From the cell containing the given text, extract its center point as [x, y] coordinate. 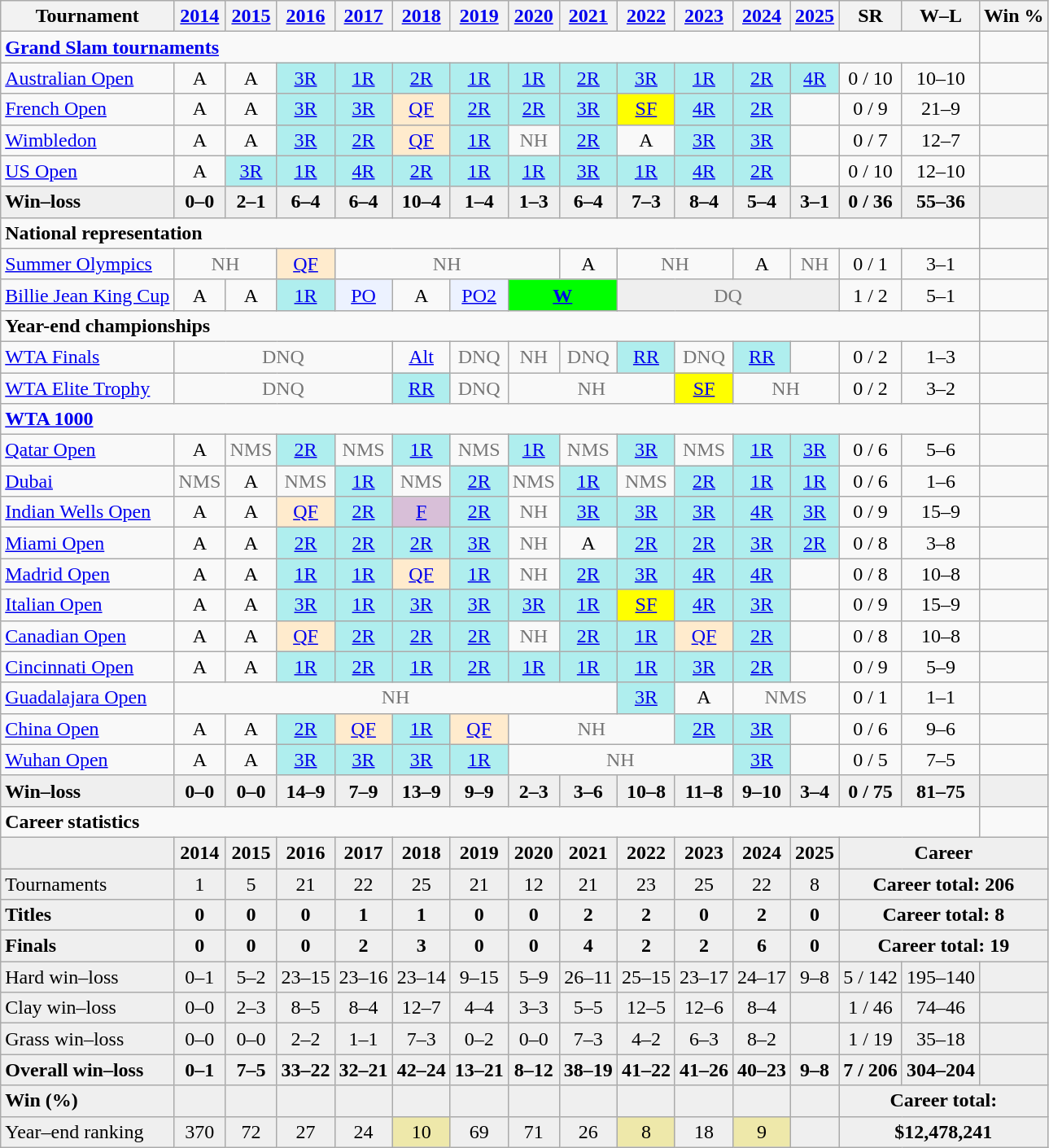
195–140 [941, 977]
27 [306, 1132]
Grand Slam tournaments [490, 47]
US Open [88, 171]
304–204 [941, 1070]
Miami Open [88, 543]
7 / 206 [871, 1070]
3–3 [534, 1008]
25–15 [646, 977]
72 [251, 1132]
Guadalajara Open [88, 698]
Career statistics [490, 822]
Italian Open [88, 605]
5 [251, 883]
9–15 [479, 977]
26 [588, 1132]
6 [762, 946]
Year-end championships [490, 326]
38–19 [588, 1070]
1 / 19 [871, 1039]
9 [762, 1132]
12–6 [703, 1008]
WTA 1000 [490, 419]
Year–end ranking [88, 1132]
Grass win–loss [88, 1039]
23–14 [422, 977]
0 / 5 [871, 760]
4 [588, 946]
0 / 7 [871, 140]
55–36 [941, 202]
3–2 [941, 388]
13–9 [422, 791]
Tournaments [88, 883]
4–2 [646, 1039]
12 [534, 883]
Wimbledon [88, 140]
41–26 [703, 1070]
Madrid Open [88, 574]
40–23 [762, 1070]
8–5 [306, 1008]
Career [944, 852]
Win % [1014, 16]
32–21 [363, 1070]
71 [534, 1132]
Clay win–loss [88, 1008]
1–4 [479, 202]
National representation [490, 233]
23–15 [306, 977]
9–9 [479, 791]
3 [422, 946]
$12,478,241 [944, 1132]
3–6 [588, 791]
WTA Finals [88, 357]
23–16 [363, 977]
Tournament [88, 16]
Qatar Open [88, 450]
Hard win–loss [88, 977]
SR [871, 16]
2–2 [306, 1039]
1 / 2 [871, 295]
24 [363, 1132]
China Open [88, 729]
33–22 [306, 1070]
2–1 [251, 202]
13–21 [479, 1070]
12–5 [646, 1008]
Titles [88, 915]
23–17 [703, 977]
Finals [88, 946]
Career total: 206 [944, 883]
18 [703, 1132]
5–5 [588, 1008]
WTA Elite Trophy [88, 388]
26–11 [588, 977]
Overall win–loss [88, 1070]
11–8 [703, 791]
Career total: [944, 1101]
PO2 [479, 295]
DQ [728, 295]
0–2 [479, 1039]
0 / 75 [871, 791]
1–6 [941, 481]
21–9 [941, 109]
14–9 [306, 791]
Australian Open [88, 78]
24–17 [762, 977]
PO [363, 295]
23 [646, 883]
W [562, 295]
35–18 [941, 1039]
0 / 36 [871, 202]
5–4 [762, 202]
Career total: 8 [944, 915]
74–46 [941, 1008]
3–8 [941, 543]
W–L [941, 16]
41–22 [646, 1070]
F [422, 512]
Win (%) [88, 1101]
9–10 [762, 791]
5 / 142 [871, 977]
Summer Olympics [88, 264]
5–1 [941, 295]
Dubai [88, 481]
Canadian Open [88, 636]
9–6 [941, 729]
3–4 [815, 791]
4–4 [479, 1008]
10–10 [941, 78]
5–2 [251, 977]
Career total: 19 [944, 946]
8–12 [534, 1070]
370 [200, 1132]
Billie Jean King Cup [88, 295]
69 [479, 1132]
5–6 [941, 450]
French Open [88, 109]
12–10 [941, 171]
Alt [422, 357]
7–9 [363, 791]
1 / 46 [871, 1008]
Wuhan Open [88, 760]
Cincinnati Open [88, 667]
6–3 [703, 1039]
10–4 [422, 202]
Indian Wells Open [88, 512]
10 [422, 1132]
42–24 [422, 1070]
81–75 [941, 791]
8–2 [762, 1039]
